For the text-containing cell, return its midpoint in (X, Y) coordinate format. 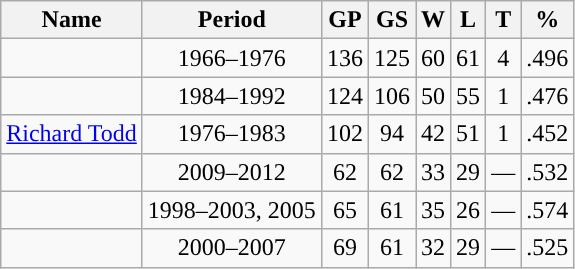
124 (344, 96)
W (434, 20)
65 (344, 210)
102 (344, 134)
.452 (548, 134)
GS (392, 20)
Richard Todd (72, 134)
.476 (548, 96)
69 (344, 248)
2009–2012 (232, 172)
42 (434, 134)
.532 (548, 172)
136 (344, 58)
94 (392, 134)
GP (344, 20)
51 (468, 134)
4 (504, 58)
33 (434, 172)
1998–2003, 2005 (232, 210)
% (548, 20)
2000–2007 (232, 248)
50 (434, 96)
Period (232, 20)
125 (392, 58)
.525 (548, 248)
Name (72, 20)
32 (434, 248)
T (504, 20)
35 (434, 210)
106 (392, 96)
26 (468, 210)
.574 (548, 210)
1966–1976 (232, 58)
1984–1992 (232, 96)
1976–1983 (232, 134)
L (468, 20)
.496 (548, 58)
55 (468, 96)
60 (434, 58)
